For the text-containing cell, return its midpoint in (x, y) coordinate format. 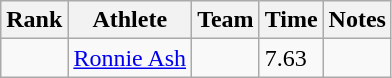
Time (291, 20)
Team (226, 20)
Rank (34, 20)
7.63 (291, 58)
Ronnie Ash (130, 58)
Notes (357, 20)
Athlete (130, 20)
